Locate the cell with the specified text and output its (x, y) center coordinate. 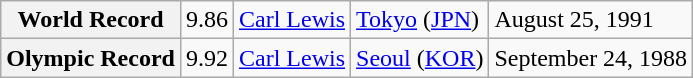
Olympic Record (91, 58)
World Record (91, 20)
September 24, 1988 (591, 58)
9.86 (206, 20)
9.92 (206, 58)
Seoul (KOR) (420, 58)
Tokyo (JPN) (420, 20)
August 25, 1991 (591, 20)
